Identify which cell holds the provided text, then report its (X, Y) central coordinate. 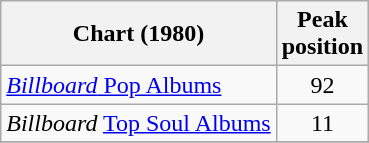
Chart (1980) (138, 34)
92 (322, 85)
Peakposition (322, 34)
Billboard Top Soul Albums (138, 123)
11 (322, 123)
Billboard Pop Albums (138, 85)
